Pinpoint the cell where the given text exists, returning its (X, Y) midpoint coordinate. 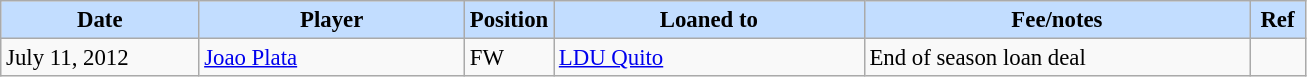
Joao Plata (332, 58)
FW (508, 58)
Fee/notes (1057, 20)
Loaned to (710, 20)
Player (332, 20)
Date (100, 20)
Position (508, 20)
LDU Quito (710, 58)
Ref (1278, 20)
End of season loan deal (1057, 58)
July 11, 2012 (100, 58)
